Pinpoint the cell where the given text exists, returning its (X, Y) midpoint coordinate. 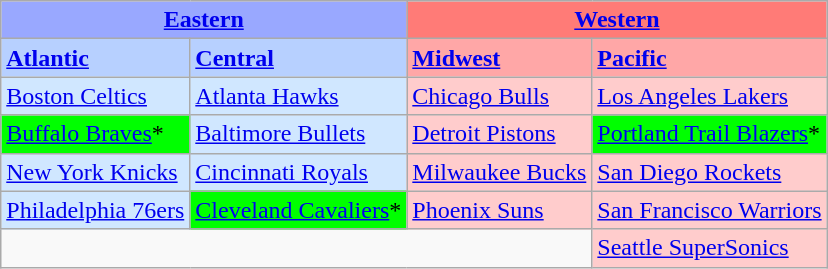
New York Knicks (96, 172)
Atlanta Hawks (298, 96)
Portland Trail Blazers* (710, 134)
Seattle SuperSonics (710, 248)
Los Angeles Lakers (710, 96)
Cincinnati Royals (298, 172)
Eastern (204, 20)
Phoenix Suns (500, 210)
Detroit Pistons (500, 134)
Western (617, 20)
Central (298, 58)
Milwaukee Bucks (500, 172)
Midwest (500, 58)
San Diego Rockets (710, 172)
Philadelphia 76ers (96, 210)
Buffalo Braves* (96, 134)
Chicago Bulls (500, 96)
Pacific (710, 58)
San Francisco Warriors (710, 210)
Atlantic (96, 58)
Boston Celtics (96, 96)
Cleveland Cavaliers* (298, 210)
Baltimore Bullets (298, 134)
